Output the (x, y) coordinate of the center of the cell containing the given text.  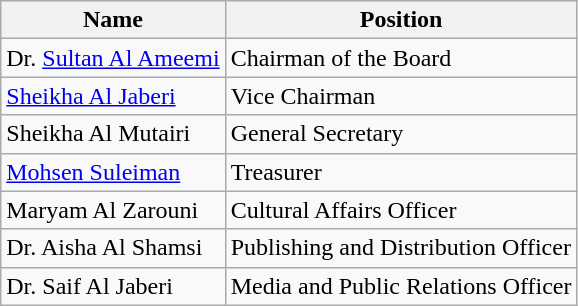
Position (401, 20)
Dr. Aisha Al Shamsi (113, 248)
Sheikha Al Mutairi (113, 134)
Treasurer (401, 172)
Publishing and Distribution Officer (401, 248)
Mohsen Suleiman (113, 172)
Dr. Sultan Al Ameemi (113, 58)
Sheikha Al Jaberi (113, 96)
Vice Chairman (401, 96)
Media and Public Relations Officer (401, 286)
Chairman of the Board (401, 58)
Maryam Al Zarouni (113, 210)
Name (113, 20)
General Secretary (401, 134)
Cultural Affairs Officer (401, 210)
Dr. Saif Al Jaberi (113, 286)
